Pinpoint the cell where the given text exists, returning its [x, y] midpoint coordinate. 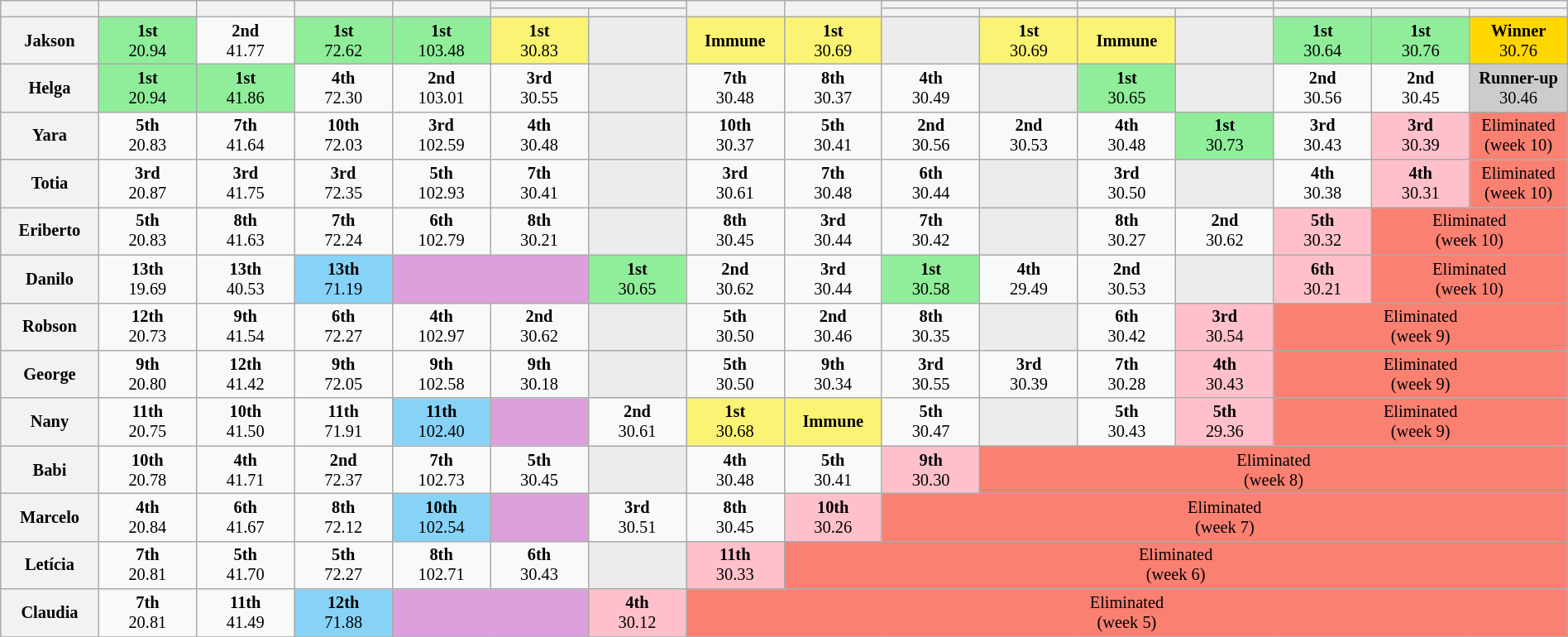
3rd72.35 [343, 184]
1st103.48 [441, 41]
9th41.54 [246, 327]
Marcelo [50, 517]
3rd41.75 [246, 184]
Eliminated(week 5) [1127, 613]
2nd41.77 [246, 41]
4th29.49 [1029, 279]
6th30.42 [1126, 327]
7th30.41 [539, 184]
Claudia [50, 613]
6th30.44 [930, 184]
1st30.76 [1420, 41]
9th102.58 [441, 374]
11th20.75 [147, 422]
8th102.71 [441, 565]
2nd30.45 [1420, 88]
8th41.63 [246, 231]
3rd20.87 [147, 184]
4th30.49 [930, 88]
5th30.32 [1322, 231]
Winner30.76 [1518, 41]
12th20.73 [147, 327]
Runner-up30.46 [1518, 88]
4th30.38 [1322, 184]
10th30.26 [833, 517]
11th41.49 [246, 613]
2nd30.46 [833, 327]
Yara [50, 136]
2nd72.37 [343, 470]
12th71.88 [343, 613]
5th29.36 [1225, 422]
7th102.73 [441, 470]
3rd30.51 [637, 517]
4th41.71 [246, 470]
11th30.33 [735, 565]
2nd30.61 [637, 422]
10th30.37 [735, 136]
Eliminated(week 7) [1224, 517]
11th71.91 [343, 422]
7th30.42 [930, 231]
Babi [50, 470]
11th102.40 [441, 422]
6th72.27 [343, 327]
2nd103.01 [441, 88]
4th72.30 [343, 88]
1st30.83 [539, 41]
7th30.28 [1126, 374]
4th30.31 [1420, 184]
6th41.67 [246, 517]
8th30.37 [833, 88]
1st30.68 [735, 422]
10th41.50 [246, 422]
3rd102.59 [441, 136]
13th71.19 [343, 279]
13th40.53 [246, 279]
9th30.34 [833, 374]
3rd30.61 [735, 184]
8th30.27 [1126, 231]
6th30.21 [1322, 279]
Nany [50, 422]
9th72.05 [343, 374]
8th30.21 [539, 231]
Eliminated(week 8) [1274, 470]
10th20.78 [147, 470]
1st41.86 [246, 88]
6th30.43 [539, 565]
5th72.27 [343, 565]
Eliminated(week 6) [1176, 565]
9th30.18 [539, 374]
3rd30.50 [1126, 184]
9th20.80 [147, 374]
Eriberto [50, 231]
4th20.84 [147, 517]
4th30.43 [1225, 374]
7th41.64 [246, 136]
10th72.03 [343, 136]
13th19.69 [147, 279]
Helga [50, 88]
Letícia [50, 565]
8th72.12 [343, 517]
6th102.79 [441, 231]
7th72.24 [343, 231]
9th30.30 [930, 470]
3rd30.54 [1225, 327]
5th30.45 [539, 470]
4th30.12 [637, 613]
Robson [50, 327]
1st30.58 [930, 279]
5th30.43 [1126, 422]
Jakson [50, 41]
8th30.35 [930, 327]
1st30.64 [1322, 41]
5th30.47 [930, 422]
4th102.97 [441, 327]
Totia [50, 184]
1st72.62 [343, 41]
George [50, 374]
3rd30.43 [1322, 136]
10th102.54 [441, 517]
5th102.93 [441, 184]
5th41.70 [246, 565]
12th41.42 [246, 374]
1st30.73 [1225, 136]
Danilo [50, 279]
